Find where the given text appears and provide that cell's center as (X, Y) coordinate. 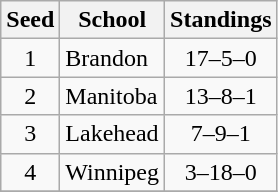
4 (30, 172)
3–18–0 (221, 172)
Winnipeg (112, 172)
Lakehead (112, 134)
7–9–1 (221, 134)
Brandon (112, 58)
Manitoba (112, 96)
17–5–0 (221, 58)
Seed (30, 20)
2 (30, 96)
School (112, 20)
3 (30, 134)
13–8–1 (221, 96)
1 (30, 58)
Standings (221, 20)
